Locate the cell with the specified text and output its (x, y) center coordinate. 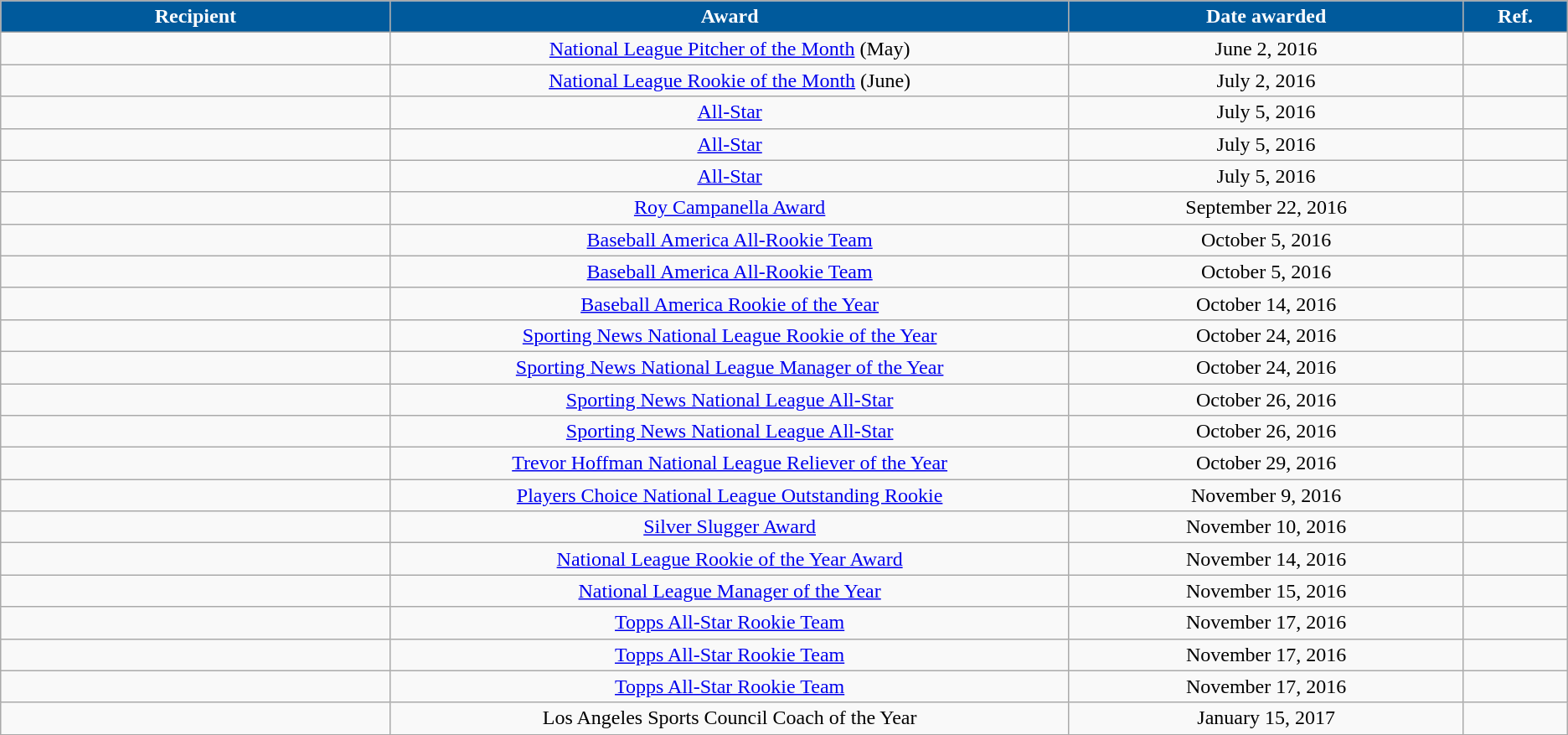
July 2, 2016 (1266, 80)
November 9, 2016 (1266, 495)
Ref. (1515, 17)
Roy Campanella Award (730, 208)
November 10, 2016 (1266, 527)
Players Choice National League Outstanding Rookie (730, 495)
June 2, 2016 (1266, 49)
Award (730, 17)
October 14, 2016 (1266, 303)
October 29, 2016 (1266, 463)
November 14, 2016 (1266, 559)
Recipient (196, 17)
National League Manager of the Year (730, 591)
Sporting News National League Manager of the Year (730, 367)
Los Angeles Sports Council Coach of the Year (730, 718)
National League Rookie of the Month (June) (730, 80)
Trevor Hoffman National League Reliever of the Year (730, 463)
January 15, 2017 (1266, 718)
Sporting News National League Rookie of the Year (730, 335)
Baseball America Rookie of the Year (730, 303)
National League Rookie of the Year Award (730, 559)
Date awarded (1266, 17)
September 22, 2016 (1266, 208)
National League Pitcher of the Month (May) (730, 49)
November 15, 2016 (1266, 591)
Silver Slugger Award (730, 527)
